Output the (X, Y) coordinate of the center of the cell containing the given text.  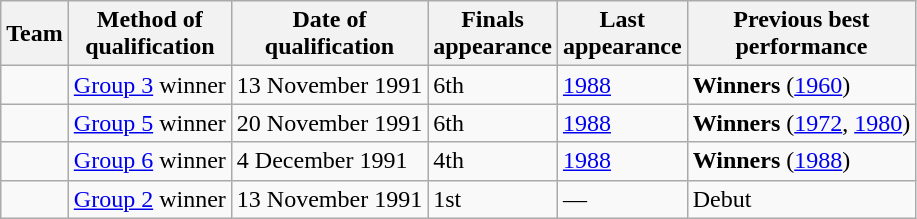
Finalsappearance (493, 34)
Winners (1988) (802, 161)
20 November 1991 (329, 123)
Lastappearance (622, 34)
Date ofqualification (329, 34)
Method ofqualification (150, 34)
Team (35, 34)
Winners (1972, 1980) (802, 123)
4th (493, 161)
Group 5 winner (150, 123)
Debut (802, 199)
1st (493, 199)
4 December 1991 (329, 161)
Group 6 winner (150, 161)
— (622, 199)
Previous bestperformance (802, 34)
Group 2 winner (150, 199)
Winners (1960) (802, 85)
Group 3 winner (150, 85)
